Return (x, y) of the center of cell containing provided text 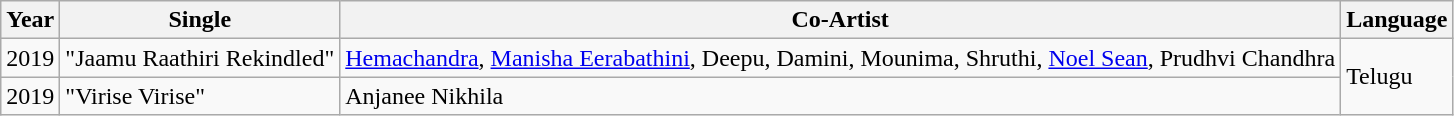
"Jaamu Raathiri Rekindled" (200, 58)
Anjanee Nikhila (840, 96)
Telugu (1397, 77)
Language (1397, 20)
Co-Artist (840, 20)
Single (200, 20)
Hemachandra, Manisha Eerabathini, Deepu, Damini, Mounima, Shruthi, Noel Sean, Prudhvi Chandhra (840, 58)
"Virise Virise" (200, 96)
Year (30, 20)
